For the text-containing cell, return its midpoint in (x, y) coordinate format. 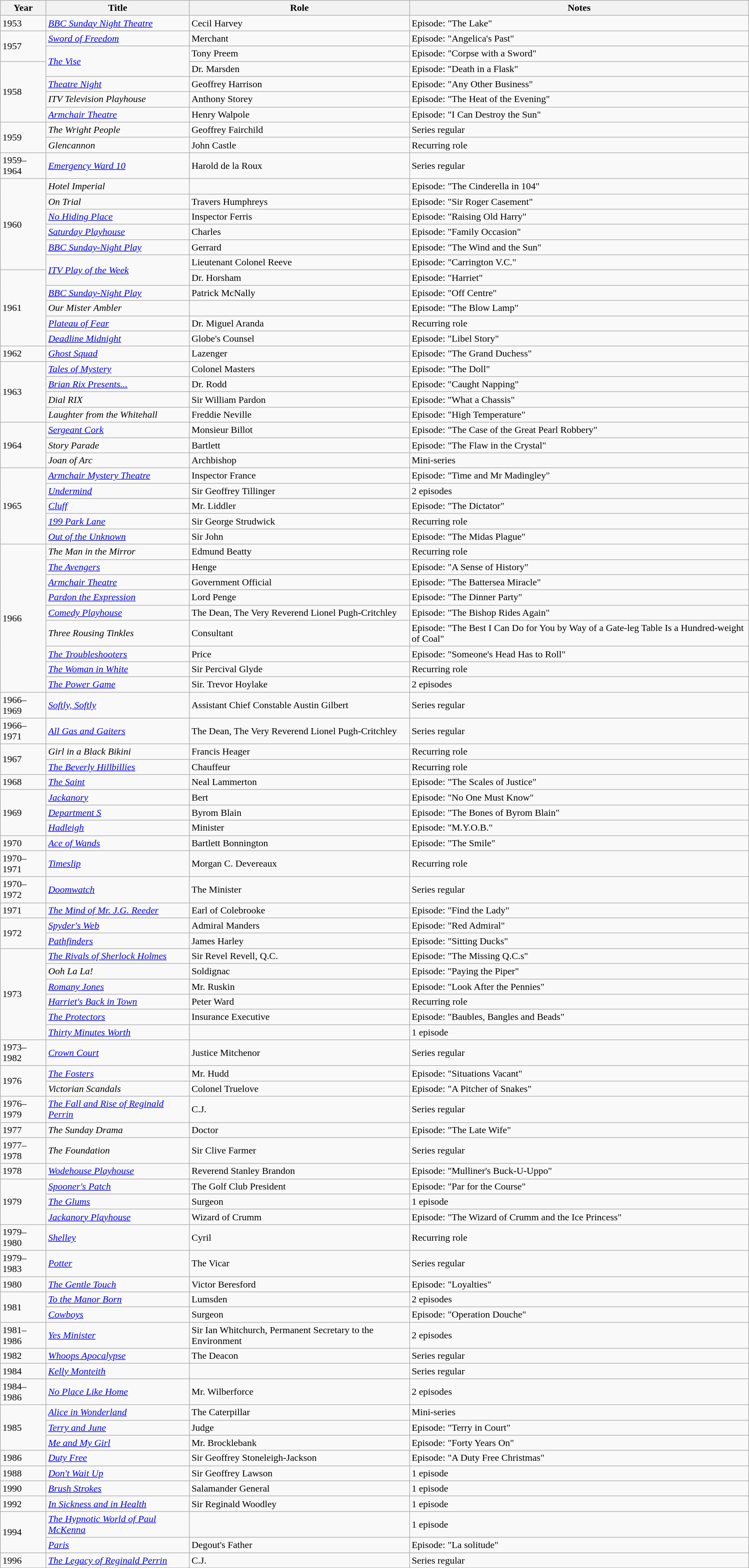
1973–1982 (23, 1053)
1994 (23, 1532)
1984 (23, 1371)
Crown Court (118, 1053)
1966–1971 (23, 731)
1978 (23, 1171)
1985 (23, 1428)
Insurance Executive (299, 1017)
1968 (23, 782)
1962 (23, 354)
Episode: "Find the Lady" (579, 910)
Lazenger (299, 354)
Henry Walpole (299, 114)
Sir William Pardon (299, 399)
Merchant (299, 38)
Price (299, 654)
Henge (299, 567)
Sir Geoffrey Tillinger (299, 491)
The Foundation (118, 1151)
Episode: "Someone's Head Has to Roll" (579, 654)
Spyder's Web (118, 925)
Episode: "Libel Story" (579, 338)
Lumsden (299, 1300)
Undermind (118, 491)
1961 (23, 308)
Episode: "The Best I Can Do for You by Way of a Gate-leg Table Is a Hundred-weight of Coal" (579, 633)
Judge (299, 1428)
All Gas and Gaiters (118, 731)
ITV Television Playhouse (118, 99)
Don't Wait Up (118, 1473)
Minister (299, 828)
Saturday Playhouse (118, 232)
The Saint (118, 782)
No Hiding Place (118, 217)
Sergeant Cork (118, 430)
Assistant Chief Constable Austin Gilbert (299, 705)
Degout's Father (299, 1545)
Duty Free (118, 1458)
Episode: "Off Centre" (579, 293)
Travers Humphreys (299, 201)
Episode: "The Late Wife" (579, 1130)
Victorian Scandals (118, 1089)
Yes Minister (118, 1336)
1992 (23, 1504)
In Sickness and in Health (118, 1504)
Hotel Imperial (118, 186)
1970–1972 (23, 890)
Peter Ward (299, 1002)
Episode: "The Wizard of Crumm and the Ice Princess" (579, 1217)
On Trial (118, 201)
Episode: "Operation Douche" (579, 1315)
Episode: "Mulliner's Buck-U-Uppo" (579, 1171)
Hadleigh (118, 828)
Episode: "A Pitcher of Snakes" (579, 1089)
The Beverly Hillbillies (118, 767)
Episode: "Loyalties" (579, 1284)
Episode: "The Smile" (579, 843)
The Man in the Mirror (118, 552)
Colonel Truelove (299, 1089)
Episode: "Situations Vacant" (579, 1073)
1958 (23, 92)
Episode: "The Blow Lamp" (579, 308)
Mr. Liddler (299, 506)
Byrom Blain (299, 813)
Justice Mitchenor (299, 1053)
Episode: "The Scales of Justice" (579, 782)
Tales of Mystery (118, 369)
1981–1986 (23, 1336)
1973 (23, 994)
Episode: "Terry in Court" (579, 1428)
The Woman in White (118, 669)
Title (118, 8)
Gerrard (299, 247)
Earl of Colebrooke (299, 910)
1972 (23, 933)
Dr. Horsham (299, 278)
1964 (23, 445)
Kelly Monteith (118, 1371)
Lieutenant Colonel Reeve (299, 262)
Brush Strokes (118, 1488)
Mr. Wilberforce (299, 1392)
The Fall and Rise of Reginald Perrin (118, 1109)
Episode: "What a Chassis" (579, 399)
Comedy Playhouse (118, 613)
Episode: "The Midas Plague" (579, 537)
Episode: "Raising Old Harry" (579, 217)
Emergency Ward 10 (118, 166)
Episode: "A Sense of History" (579, 567)
Globe's Counsel (299, 338)
Plateau of Fear (118, 323)
Colonel Masters (299, 369)
Patrick McNally (299, 293)
Episode: "The Heat of the Evening" (579, 99)
1984–1986 (23, 1392)
1977 (23, 1130)
Episode: "Paying the Piper" (579, 971)
Episode: "Corpse with a Sword" (579, 54)
Glencannon (118, 145)
Episode: "The Missing Q.C.s" (579, 956)
Episode: "La solitude" (579, 1545)
1963 (23, 392)
The Troubleshooters (118, 654)
Sir Percival Glyde (299, 669)
Episode: "Carrington V.C." (579, 262)
Notes (579, 8)
Laughter from the Whitehall (118, 415)
Sir Geoffrey Lawson (299, 1473)
1979 (23, 1202)
Episode: "Caught Napping" (579, 384)
Anthony Storey (299, 99)
Episode: "The Wind and the Sun" (579, 247)
Year (23, 8)
1979–1983 (23, 1264)
Terry and June (118, 1428)
Francis Heager (299, 752)
Inspector France (299, 476)
Episode: "Forty Years On" (579, 1443)
Paris (118, 1545)
The Avengers (118, 567)
Jackanory (118, 797)
Wodehouse Playhouse (118, 1171)
Sir. Trevor Hoylake (299, 684)
Dial RIX (118, 399)
1959 (23, 137)
Reverend Stanley Brandon (299, 1171)
199 Park Lane (118, 521)
1970 (23, 843)
Episode: "I Can Destroy the Sun" (579, 114)
Episode: "The Cinderella in 104" (579, 186)
Episode: "The Lake" (579, 23)
Episode: "Baubles, Bangles and Beads" (579, 1017)
The Protectors (118, 1017)
Sword of Freedom (118, 38)
Episode: "The Dinner Party" (579, 597)
Thirty Minutes Worth (118, 1032)
Three Rousing Tinkles (118, 633)
John Castle (299, 145)
Episode: "The Dictator" (579, 506)
Timeslip (118, 863)
Cowboys (118, 1315)
1966 (23, 618)
Episode: "Family Occasion" (579, 232)
The Hypnotic World of Paul McKenna (118, 1524)
1967 (23, 759)
Consultant (299, 633)
Harold de la Roux (299, 166)
Edmund Beatty (299, 552)
The Golf Club President (299, 1186)
Episode: "Red Admiral" (579, 925)
Our Mister Ambler (118, 308)
Brian Rix Presents... (118, 384)
Mr. Brocklebank (299, 1443)
The Legacy of Reginald Perrin (118, 1560)
ITV Play of the Week (118, 270)
Me and My Girl (118, 1443)
Pardon the Expression (118, 597)
Morgan C. Devereaux (299, 863)
Episode: "No One Must Know" (579, 797)
Bartlett Bonnington (299, 843)
Doctor (299, 1130)
1953 (23, 23)
Softly, Softly (118, 705)
Sir Revel Revell, Q.C. (299, 956)
Victor Beresford (299, 1284)
The Gentle Touch (118, 1284)
Joan of Arc (118, 461)
Episode: "The Doll" (579, 369)
Episode: "Death in a Flask" (579, 69)
Episode: "The Bishop Rides Again" (579, 613)
Episode: "Time and Mr Madingley" (579, 476)
Sir Clive Farmer (299, 1151)
Armchair Mystery Theatre (118, 476)
Cecil Harvey (299, 23)
Episode: "The Case of the Great Pearl Robbery" (579, 430)
1970–1971 (23, 863)
The Caterpillar (299, 1412)
1971 (23, 910)
The Glums (118, 1202)
Ooh La La! (118, 971)
Ghost Squad (118, 354)
Out of the Unknown (118, 537)
Inspector Ferris (299, 217)
Harriet's Back in Town (118, 1002)
1986 (23, 1458)
Soldignac (299, 971)
Sir Reginald Woodley (299, 1504)
Department S (118, 813)
Episode: "The Bones of Byrom Blain" (579, 813)
Cluff (118, 506)
Tony Preem (299, 54)
Mr. Ruskin (299, 986)
1981 (23, 1307)
Dr. Marsden (299, 69)
BBC Sunday Night Theatre (118, 23)
Sir George Strudwick (299, 521)
Alice in Wonderland (118, 1412)
Pathfinders (118, 941)
Shelley (118, 1237)
1979–1980 (23, 1237)
Charles (299, 232)
No Place Like Home (118, 1392)
Potter (118, 1264)
Whoops Apocalypse (118, 1356)
Geoffrey Fairchild (299, 130)
Episode: "The Flaw in the Crystal" (579, 445)
Lord Penge (299, 597)
Episode: "High Temperature" (579, 415)
Wizard of Crumm (299, 1217)
Ace of Wands (118, 843)
The Sunday Drama (118, 1130)
1959–1964 (23, 166)
Doomwatch (118, 890)
Episode: "The Grand Duchess" (579, 354)
Episode: "Any Other Business" (579, 84)
Episode: "Look After the Pennies" (579, 986)
Geoffrey Harrison (299, 84)
1960 (23, 224)
Bartlett (299, 445)
The Wright People (118, 130)
1976 (23, 1081)
Cyril (299, 1237)
Dr. Rodd (299, 384)
Mr. Hudd (299, 1073)
Archbishop (299, 461)
Episode: "The Battersea Miracle" (579, 582)
Neal Lammerton (299, 782)
1980 (23, 1284)
1965 (23, 506)
Salamander General (299, 1488)
The Fosters (118, 1073)
The Minister (299, 890)
Episode: "M.Y.O.B." (579, 828)
1988 (23, 1473)
The Deacon (299, 1356)
Episode: "A Duty Free Christmas" (579, 1458)
Sir Ian Whitchurch, Permanent Secretary to the Environment (299, 1336)
Deadline Midnight (118, 338)
Freddie Neville (299, 415)
1969 (23, 813)
1966–1969 (23, 705)
Sir John (299, 537)
Theatre Night (118, 84)
Bert (299, 797)
Episode: "Harriet" (579, 278)
1990 (23, 1488)
Admiral Manders (299, 925)
Jackanory Playhouse (118, 1217)
The Rivals of Sherlock Holmes (118, 956)
Dr. Miguel Aranda (299, 323)
Episode: "Sir Roger Casement" (579, 201)
1976–1979 (23, 1109)
Episode: "Par for the Course" (579, 1186)
The Power Game (118, 684)
The Vicar (299, 1264)
Spooner's Patch (118, 1186)
1957 (23, 46)
Chauffeur (299, 767)
The Mind of Mr. J.G. Reeder (118, 910)
The Vise (118, 61)
Episode: "Angelica's Past" (579, 38)
To the Manor Born (118, 1300)
1977–1978 (23, 1151)
1996 (23, 1560)
Episode: "Sitting Ducks" (579, 941)
Monsieur Billot (299, 430)
Sir Geoffrey Stoneleigh-Jackson (299, 1458)
Role (299, 8)
Romany Jones (118, 986)
1982 (23, 1356)
Girl in a Black Bikini (118, 752)
Story Parade (118, 445)
James Harley (299, 941)
Government Official (299, 582)
